Output the (X, Y) coordinate of the center of the cell containing the given text.  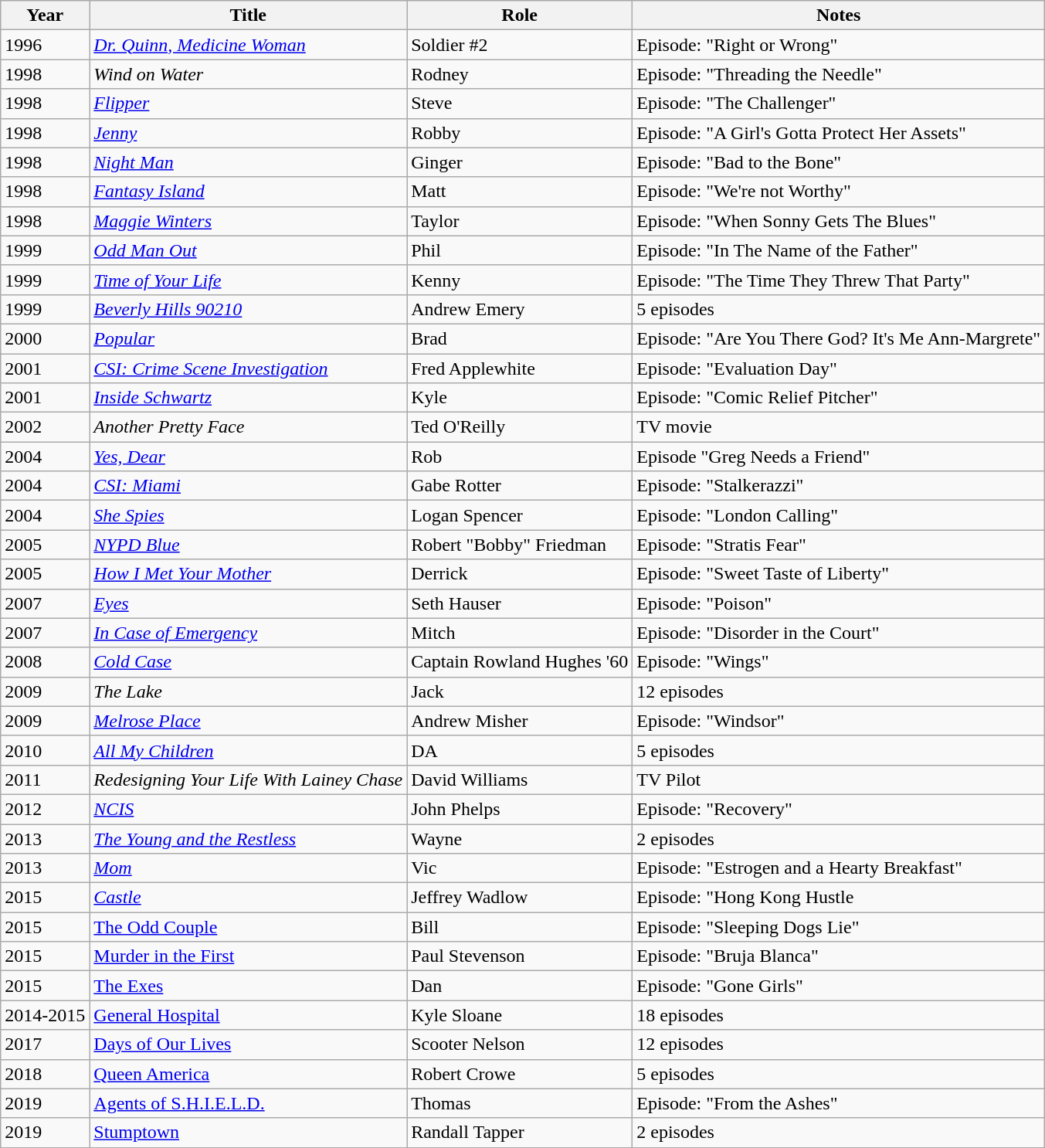
2018 (45, 1074)
Night Man (249, 162)
Mitch (520, 633)
Episode: "Bad to the Bone" (839, 162)
Kyle Sloane (520, 1015)
Mom (249, 868)
Eyes (249, 603)
Phil (520, 250)
2008 (45, 662)
Episode: "Windsor" (839, 721)
Notes (839, 15)
NYPD Blue (249, 545)
Episode: "In The Name of the Father" (839, 250)
Paul Stevenson (520, 956)
The Odd Couple (249, 927)
Popular (249, 338)
Dr. Quinn, Medicine Woman (249, 45)
DA (520, 750)
The Young and the Restless (249, 838)
Episode: "We're not Worthy" (839, 192)
In Case of Emergency (249, 633)
Andrew Misher (520, 721)
Inside Schwartz (249, 398)
General Hospital (249, 1015)
Cold Case (249, 662)
Episode: "The Time They Threw That Party" (839, 280)
Wayne (520, 838)
Jeffrey Wadlow (520, 898)
Days of Our Lives (249, 1044)
Melrose Place (249, 721)
Year (45, 15)
Time of Your Life (249, 280)
Jenny (249, 133)
Episode: "Bruja Blanca" (839, 956)
Episode: "When Sonny Gets The Blues" (839, 221)
CSI: Crime Scene Investigation (249, 369)
Fantasy Island (249, 192)
2002 (45, 427)
Maggie Winters (249, 221)
2014-2015 (45, 1015)
1996 (45, 45)
Thomas (520, 1103)
Soldier #2 (520, 45)
Matt (520, 192)
Wind on Water (249, 74)
Episode: "The Challenger" (839, 104)
Episode: "Recovery" (839, 809)
Brad (520, 338)
Castle (249, 898)
TV Pilot (839, 779)
Agents of S.H.I.E.L.D. (249, 1103)
Rodney (520, 74)
Yes, Dear (249, 457)
Ted O'Reilly (520, 427)
2010 (45, 750)
Seth Hauser (520, 603)
Episode: "Disorder in the Court" (839, 633)
Episode "Greg Needs a Friend" (839, 457)
2017 (45, 1044)
The Exes (249, 986)
Another Pretty Face (249, 427)
Episode: "A Girl's Gotta Protect Her Assets" (839, 133)
Fred Applewhite (520, 369)
NCIS (249, 809)
Odd Man Out (249, 250)
How I Met Your Mother (249, 574)
18 episodes (839, 1015)
Steve (520, 104)
CSI: Miami (249, 486)
Murder in the First (249, 956)
2000 (45, 338)
All My Children (249, 750)
Robert "Bobby" Friedman (520, 545)
Robert Crowe (520, 1074)
She Spies (249, 515)
Title (249, 15)
Andrew Emery (520, 309)
Episode: "Comic Relief Pitcher" (839, 398)
Episode: "Poison" (839, 603)
Robby (520, 133)
Ginger (520, 162)
Episode: "Hong Kong Hustle (839, 898)
2012 (45, 809)
Episode: "Estrogen and a Hearty Breakfast" (839, 868)
Dan (520, 986)
Episode: "Wings" (839, 662)
Randall Tapper (520, 1133)
Episode: "Stratis Fear" (839, 545)
John Phelps (520, 809)
Gabe Rotter (520, 486)
TV movie (839, 427)
Derrick (520, 574)
2011 (45, 779)
Episode: "Threading the Needle" (839, 74)
Taylor (520, 221)
The Lake (249, 691)
David Williams (520, 779)
Episode: "Stalkerazzi" (839, 486)
Episode: "From the Ashes" (839, 1103)
Episode: "Sweet Taste of Liberty" (839, 574)
Queen America (249, 1074)
Episode: "Evaluation Day" (839, 369)
Captain Rowland Hughes '60 (520, 662)
Vic (520, 868)
Episode: "Right or Wrong" (839, 45)
Episode: "Gone Girls" (839, 986)
Rob (520, 457)
Kyle (520, 398)
Bill (520, 927)
Episode: "Sleeping Dogs Lie" (839, 927)
Stumptown (249, 1133)
Logan Spencer (520, 515)
Flipper (249, 104)
Episode: "Are You There God? It's Me Ann-Margrete" (839, 338)
Scooter Nelson (520, 1044)
Episode: "London Calling" (839, 515)
Redesigning Your Life With Lainey Chase (249, 779)
Beverly Hills 90210 (249, 309)
Role (520, 15)
Kenny (520, 280)
Jack (520, 691)
